Find where the given text appears and provide that cell's center as [x, y] coordinate. 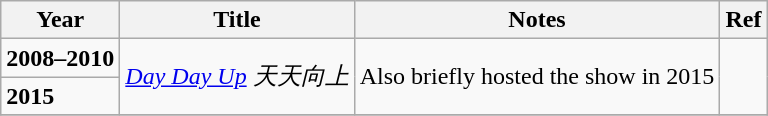
2008–2010 [60, 58]
2015 [60, 96]
Also briefly hosted the show in 2015 [537, 77]
Year [60, 20]
Ref [744, 20]
Day Day Up 天天向上 [237, 77]
Title [237, 20]
Notes [537, 20]
